Extract the (X, Y) coordinate from the center of the cell holding the provided text.  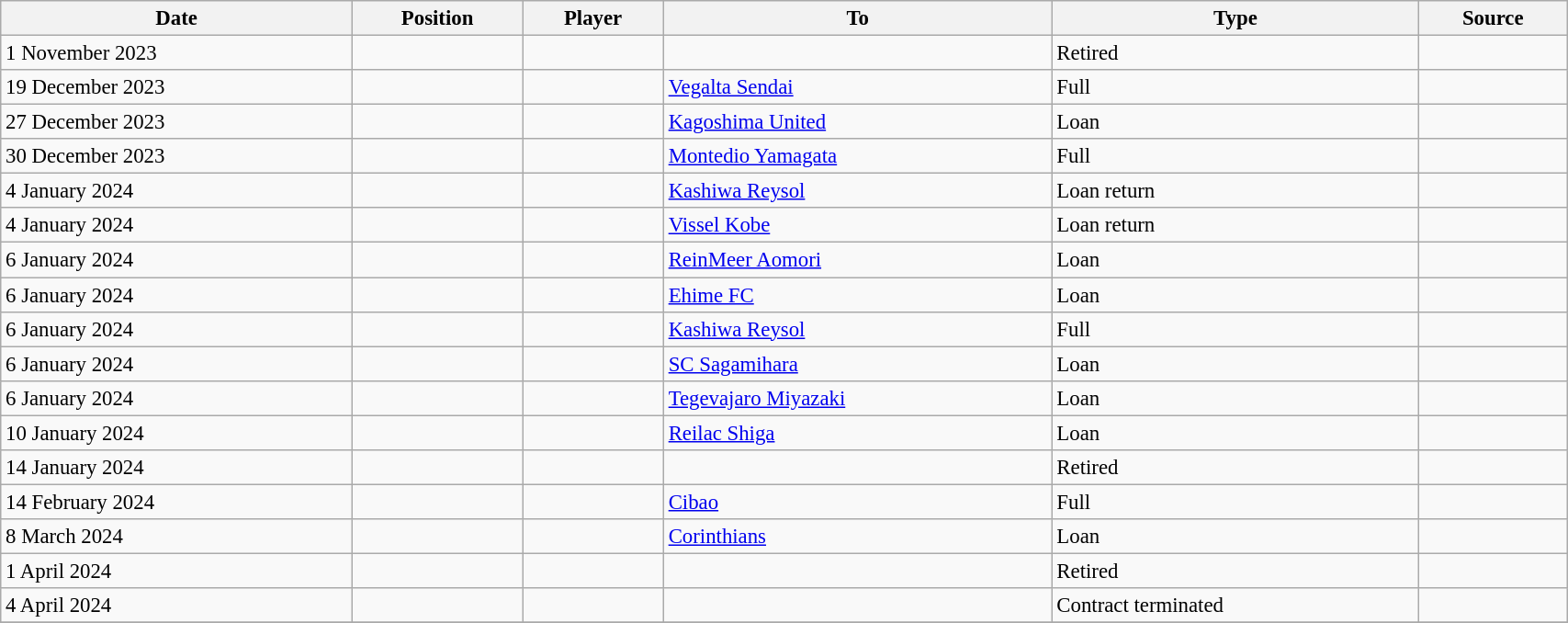
SC Sagamihara (858, 364)
Vissel Kobe (858, 225)
1 November 2023 (176, 53)
Kagoshima United (858, 122)
10 January 2024 (176, 433)
Player (593, 18)
4 April 2024 (176, 606)
27 December 2023 (176, 122)
To (858, 18)
Cibao (858, 502)
Corinthians (858, 537)
Date (176, 18)
1 April 2024 (176, 571)
Montedio Yamagata (858, 156)
Tegevajaro Miyazaki (858, 398)
Source (1494, 18)
ReinMeer Aomori (858, 260)
14 January 2024 (176, 468)
19 December 2023 (176, 87)
Type (1235, 18)
Vegalta Sendai (858, 87)
Reilac Shiga (858, 433)
8 March 2024 (176, 537)
Ehime FC (858, 295)
14 February 2024 (176, 502)
Position (437, 18)
Contract terminated (1235, 606)
30 December 2023 (176, 156)
